Provide the (x, y) coordinate of the cell's center where the given text is located.  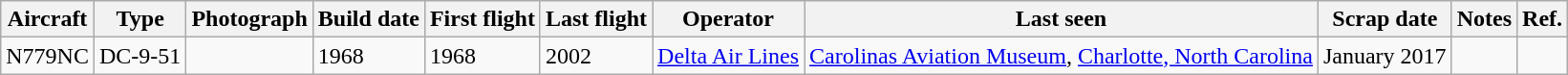
Notes (1484, 19)
First flight (482, 19)
Build date (369, 19)
Aircraft (48, 19)
Type (140, 19)
January 2017 (1385, 56)
2002 (596, 56)
Carolinas Aviation Museum, Charlotte, North Carolina (1062, 56)
N779NC (48, 56)
DC-9-51 (140, 56)
Scrap date (1385, 19)
Delta Air Lines (728, 56)
Ref. (1542, 19)
Photograph (249, 19)
Last seen (1062, 19)
Last flight (596, 19)
Operator (728, 19)
